Find where the given text appears and provide that cell's center as [x, y] coordinate. 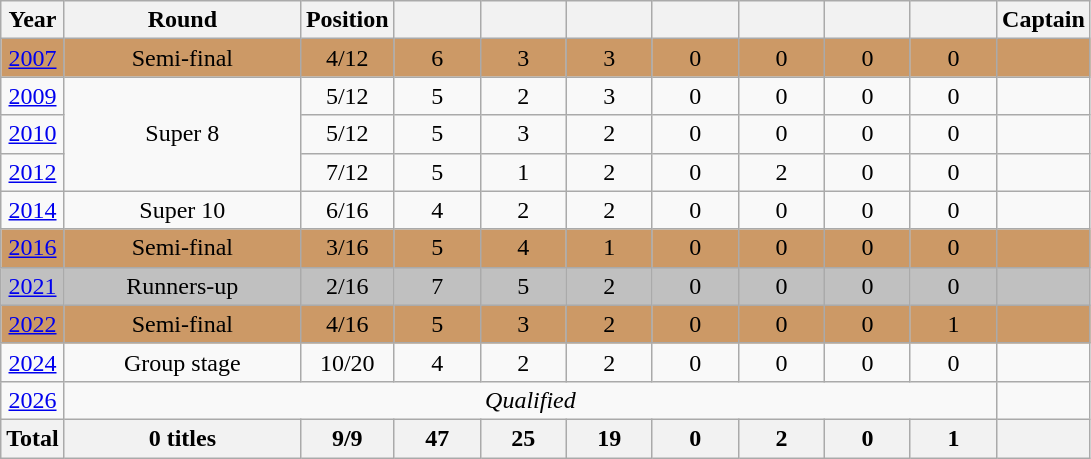
19 [609, 438]
6/16 [347, 210]
2012 [33, 172]
2007 [33, 58]
Runners-up [182, 286]
0 titles [182, 438]
7/12 [347, 172]
25 [523, 438]
Round [182, 20]
Group stage [182, 362]
Super 10 [182, 210]
Total [33, 438]
2010 [33, 134]
4/12 [347, 58]
Year [33, 20]
Qualified [530, 400]
2/16 [347, 286]
2021 [33, 286]
Captain [1044, 20]
2024 [33, 362]
7 [437, 286]
47 [437, 438]
2026 [33, 400]
9/9 [347, 438]
2016 [33, 248]
2014 [33, 210]
2022 [33, 324]
Super 8 [182, 134]
2009 [33, 96]
6 [437, 58]
Position [347, 20]
4/16 [347, 324]
3/16 [347, 248]
10/20 [347, 362]
